Return [X, Y] of the center of cell containing provided text 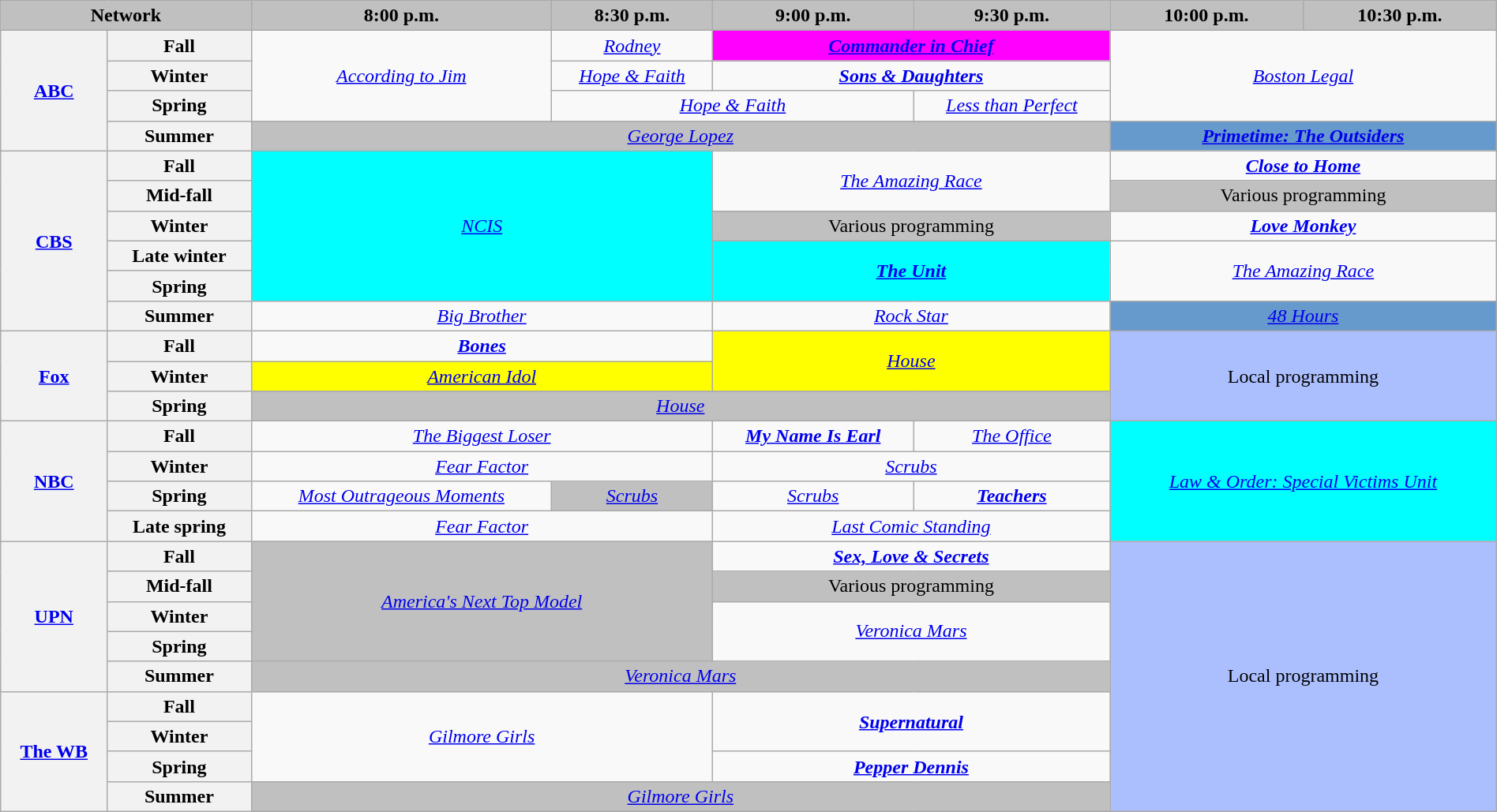
American Idol [482, 376]
Sex, Love & Secrets [911, 556]
America's Next Top Model [482, 601]
Less than Perfect [1011, 106]
Sons & Daughters [911, 76]
Rock Star [911, 316]
The Office [1011, 436]
Rodney [632, 46]
10:30 p.m. [1399, 16]
8:00 p.m. [401, 16]
Big Brother [482, 316]
Pepper Dennis [911, 766]
UPN [54, 616]
Commander in Chief [911, 46]
Teachers [1011, 496]
Close to Home [1304, 166]
9:30 p.m. [1011, 16]
Primetime: The Outsiders [1304, 136]
Late winter [179, 256]
Law & Order: Special Victims Unit [1304, 481]
Bones [482, 346]
George Lopez [681, 136]
Fox [54, 376]
My Name Is Earl [813, 436]
9:00 p.m. [813, 16]
Supernatural [911, 721]
The Unit [911, 271]
ABC [54, 91]
CBS [54, 241]
Love Monkey [1304, 226]
NCIS [482, 226]
48 Hours [1304, 316]
The WB [54, 751]
According to Jim [401, 76]
Most Outrageous Moments [401, 496]
Last Comic Standing [911, 526]
Boston Legal [1304, 76]
NBC [54, 481]
10:00 p.m. [1206, 16]
Late spring [179, 526]
The Biggest Loser [482, 436]
Network [126, 16]
8:30 p.m. [632, 16]
